Extract the [x, y] coordinate from the center of the cell holding the provided text.  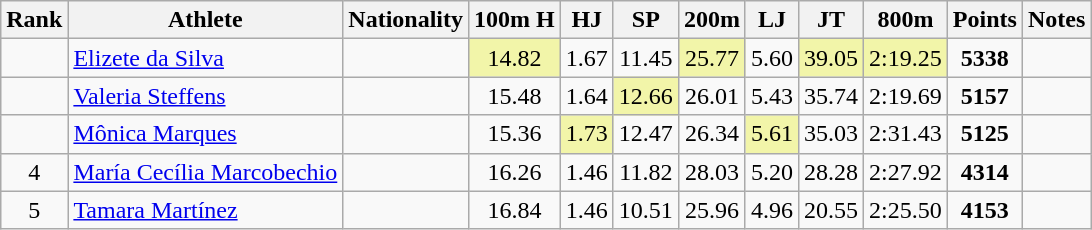
2:31.43 [906, 134]
15.48 [515, 96]
HJ [586, 20]
35.03 [832, 134]
10.51 [646, 210]
4153 [984, 210]
16.26 [515, 172]
Elizete da Silva [206, 58]
5.60 [772, 58]
5 [34, 210]
María Cecília Marcobechio [206, 172]
200m [712, 20]
12.47 [646, 134]
11.45 [646, 58]
Rank [34, 20]
Athlete [206, 20]
5125 [984, 134]
2:19.25 [906, 58]
26.34 [712, 134]
JT [832, 20]
Mônica Marques [206, 134]
25.96 [712, 210]
2:19.69 [906, 96]
Nationality [406, 20]
5157 [984, 96]
1.67 [586, 58]
800m [906, 20]
15.36 [515, 134]
Tamara Martínez [206, 210]
4314 [984, 172]
5.61 [772, 134]
Valeria Steffens [206, 96]
100m H [515, 20]
26.01 [712, 96]
39.05 [832, 58]
35.74 [832, 96]
1.73 [586, 134]
20.55 [832, 210]
2:25.50 [906, 210]
5338 [984, 58]
12.66 [646, 96]
Notes [1056, 20]
SP [646, 20]
25.77 [712, 58]
1.64 [586, 96]
5.20 [772, 172]
14.82 [515, 58]
28.28 [832, 172]
5.43 [772, 96]
2:27.92 [906, 172]
11.82 [646, 172]
Points [984, 20]
4.96 [772, 210]
16.84 [515, 210]
4 [34, 172]
28.03 [712, 172]
LJ [772, 20]
